Determine the [x, y] coordinate at the center of the cell enclosing the given text.  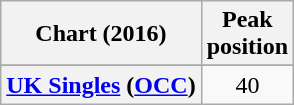
Peakposition [247, 34]
40 [247, 85]
Chart (2016) [101, 34]
UK Singles (OCC) [101, 85]
